Determine the (x, y) coordinate at the center of the cell enclosing the given text.  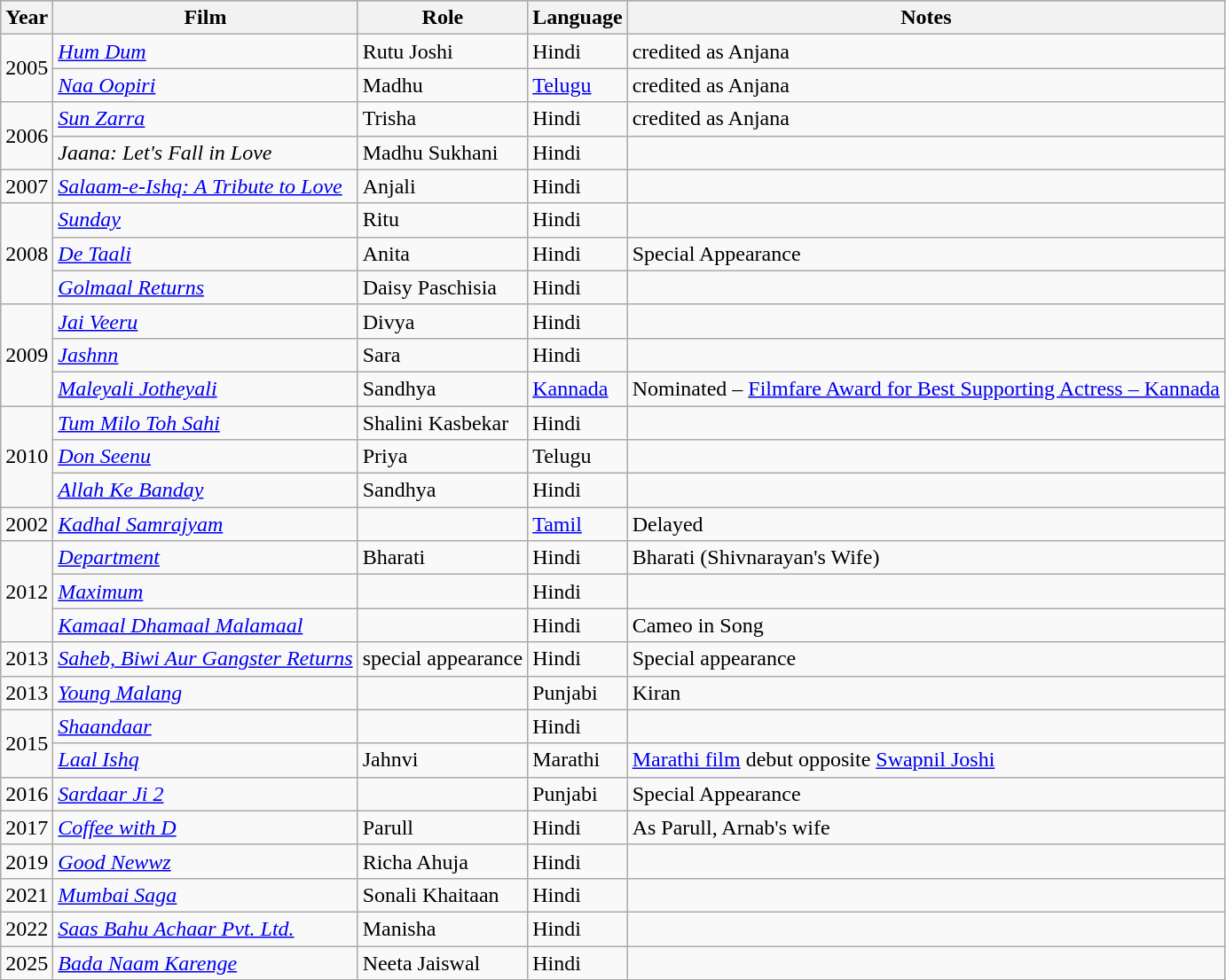
De Taali (206, 254)
Jashnn (206, 355)
2010 (27, 457)
Rutu Joshi (443, 51)
Sardaar Ji 2 (206, 794)
As Parull, Arnab's wife (926, 827)
Golmaal Returns (206, 287)
Saas Bahu Achaar Pvt. Ltd. (206, 929)
2005 (27, 68)
2016 (27, 794)
Divya (443, 321)
Sonali Khaitaan (443, 895)
Jahnvi (443, 760)
Language (578, 18)
Maximum (206, 592)
Anita (443, 254)
2012 (27, 592)
Daisy Paschisia (443, 287)
2009 (27, 355)
Don Seenu (206, 457)
Kannada (578, 388)
Madhu Sukhani (443, 153)
Laal Ishq (206, 760)
Marathi (578, 760)
special appearance (443, 659)
Jai Veeru (206, 321)
Good Newwz (206, 861)
Coffee with D (206, 827)
2008 (27, 254)
Sunday (206, 220)
Notes (926, 18)
Hum Dum (206, 51)
Young Malang (206, 693)
Special appearance (926, 659)
Nominated – Filmfare Award for Best Supporting Actress – Kannada (926, 388)
2007 (27, 186)
Neeta Jaiswal (443, 962)
Kadhal Samrajyam (206, 524)
Year (27, 18)
Marathi film debut opposite Swapnil Joshi (926, 760)
Sara (443, 355)
Tamil (578, 524)
Manisha (443, 929)
Delayed (926, 524)
Jaana: Let's Fall in Love (206, 153)
Ritu (443, 220)
Salaam-e-Ishq: A Tribute to Love (206, 186)
2021 (27, 895)
Anjali (443, 186)
Mumbai Saga (206, 895)
Saheb, Biwi Aur Gangster Returns (206, 659)
Maleyali Jotheyali (206, 388)
Shaandaar (206, 726)
2002 (27, 524)
Film (206, 18)
Role (443, 18)
Priya (443, 457)
2015 (27, 743)
2022 (27, 929)
Sun Zarra (206, 119)
Bharati (443, 558)
Allah Ke Banday (206, 490)
Bada Naam Karenge (206, 962)
Department (206, 558)
2017 (27, 827)
Tum Milo Toh Sahi (206, 423)
2025 (27, 962)
2019 (27, 861)
Madhu (443, 85)
Richa Ahuja (443, 861)
2006 (27, 136)
Cameo in Song (926, 625)
Kamaal Dhamaal Malamaal (206, 625)
Shalini Kasbekar (443, 423)
Kiran (926, 693)
Parull (443, 827)
Naa Oopiri (206, 85)
Trisha (443, 119)
Bharati (Shivnarayan's Wife) (926, 558)
